Scan for the cell matching the given text and deliver its (x, y) coordinate at center. 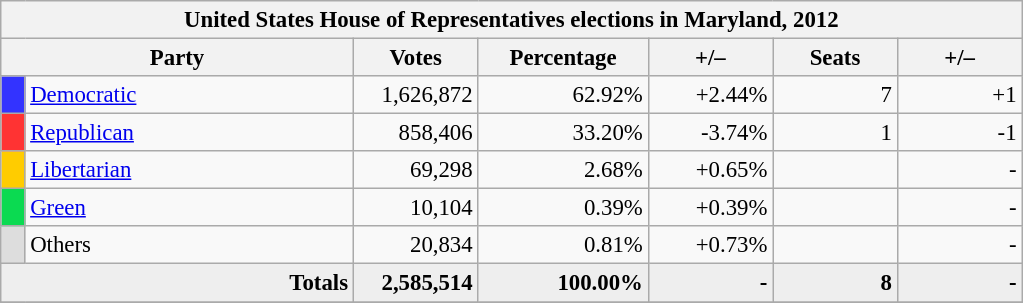
+1 (960, 95)
+2.44% (710, 95)
Democratic (189, 95)
8 (836, 283)
100.00% (563, 283)
2.68% (563, 170)
1,626,872 (416, 95)
-3.74% (710, 133)
20,834 (416, 245)
69,298 (416, 170)
-1 (960, 133)
62.92% (563, 95)
1 (836, 133)
2,585,514 (416, 283)
Republican (189, 133)
Votes (416, 58)
+0.73% (710, 245)
858,406 (416, 133)
Percentage (563, 58)
0.81% (563, 245)
Libertarian (189, 170)
Party (178, 58)
Green (189, 208)
Others (189, 245)
Totals (178, 283)
+0.39% (710, 208)
7 (836, 95)
0.39% (563, 208)
Seats (836, 58)
+0.65% (710, 170)
10,104 (416, 208)
United States House of Representatives elections in Maryland, 2012 (512, 20)
33.20% (563, 133)
